Pinpoint the cell where the given text exists, returning its [X, Y] midpoint coordinate. 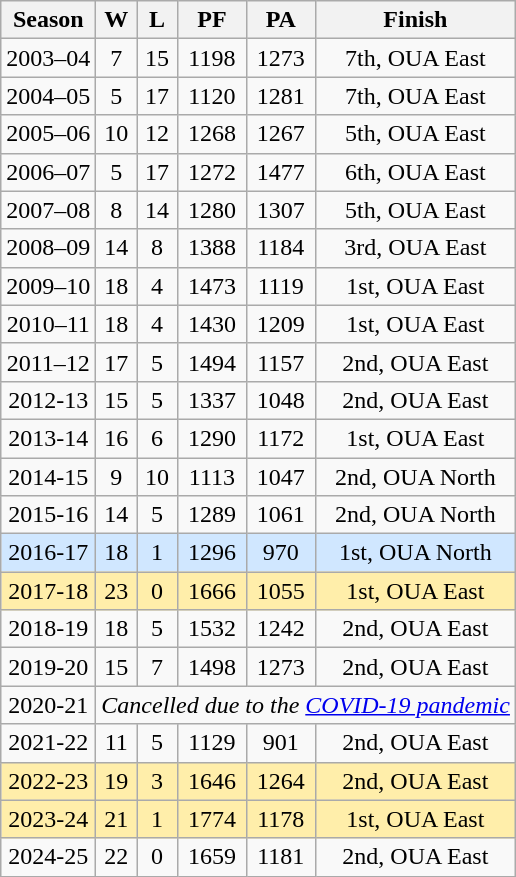
2008–09 [48, 248]
2010–11 [48, 324]
1157 [280, 362]
22 [116, 857]
1113 [212, 477]
12 [158, 134]
Season [48, 20]
6th, OUA East [415, 172]
1268 [212, 134]
2013-14 [48, 438]
2017-18 [48, 591]
2006–07 [48, 172]
1666 [212, 591]
1047 [280, 477]
2023-24 [48, 819]
W [116, 20]
2016-17 [48, 553]
PA [280, 20]
1184 [280, 248]
Finish [415, 20]
2021-22 [48, 743]
1264 [280, 781]
970 [280, 553]
1129 [212, 743]
1048 [280, 400]
2012-13 [48, 400]
11 [116, 743]
2018-19 [48, 629]
1498 [212, 667]
1532 [212, 629]
2004–05 [48, 96]
1242 [280, 629]
PF [212, 20]
21 [116, 819]
19 [116, 781]
901 [280, 743]
1494 [212, 362]
1646 [212, 781]
1209 [280, 324]
2011–12 [48, 362]
1055 [280, 591]
2020-21 [48, 705]
1290 [212, 438]
2022-23 [48, 781]
1280 [212, 210]
2007–08 [48, 210]
1307 [280, 210]
2009–10 [48, 286]
2003–04 [48, 58]
16 [116, 438]
1430 [212, 324]
1272 [212, 172]
Cancelled due to the COVID-19 pandemic [306, 705]
3rd, OUA East [415, 248]
2024-25 [48, 857]
2005–06 [48, 134]
1296 [212, 553]
1120 [212, 96]
1267 [280, 134]
1172 [280, 438]
1181 [280, 857]
1198 [212, 58]
1337 [212, 400]
9 [116, 477]
6 [158, 438]
1774 [212, 819]
1st, OUA North [415, 553]
1473 [212, 286]
1388 [212, 248]
1061 [280, 515]
1178 [280, 819]
1477 [280, 172]
3 [158, 781]
2015-16 [48, 515]
1659 [212, 857]
1119 [280, 286]
2014-15 [48, 477]
1281 [280, 96]
2019-20 [48, 667]
L [158, 20]
1289 [212, 515]
23 [116, 591]
